Output the [x, y] coordinate of the center of the cell containing the given text.  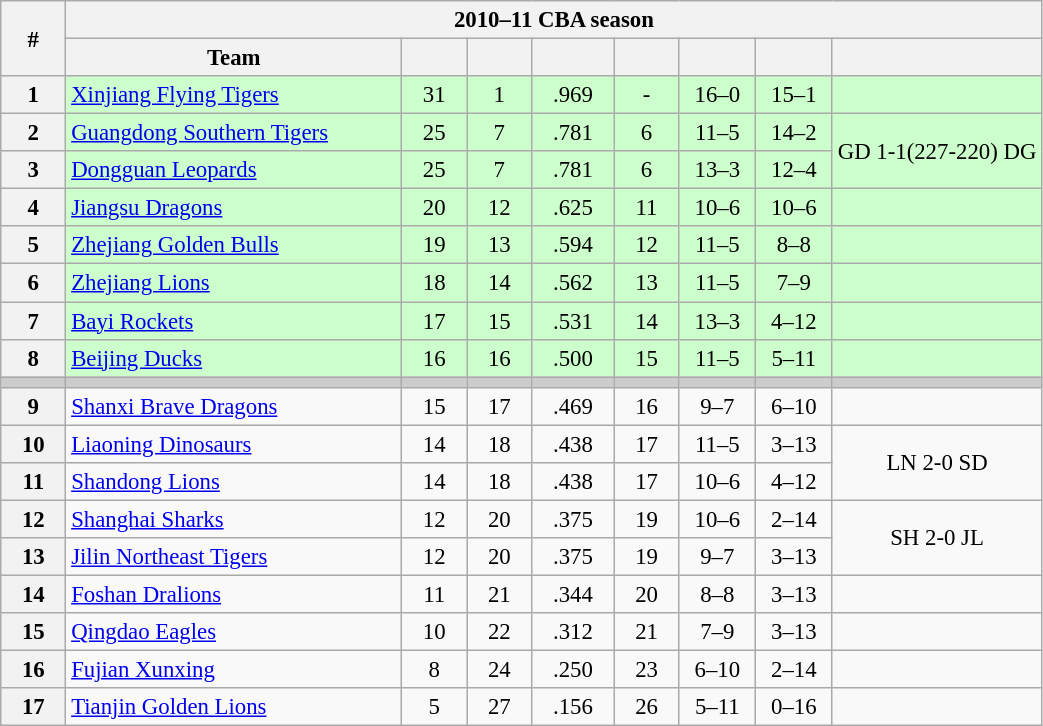
Xinjiang Flying Tigers [234, 95]
26 [646, 707]
31 [434, 95]
27 [500, 707]
.156 [573, 707]
.250 [573, 670]
Shanxi Brave Dragons [234, 406]
Fujian Xunxing [234, 670]
.969 [573, 95]
4 [34, 208]
Shandong Lions [234, 482]
2 [34, 133]
3 [34, 170]
Jiangsu Dragons [234, 208]
Guangdong Southern Tigers [234, 133]
GD 1-1(227-220) DG [937, 152]
15–1 [794, 95]
# [34, 38]
Foshan Dralions [234, 594]
Dongguan Leopards [234, 170]
.500 [573, 358]
23 [646, 670]
.344 [573, 594]
Liaoning Dinosaurs [234, 444]
Tianjin Golden Lions [234, 707]
2010–11 CBA season [554, 20]
.312 [573, 632]
Team [234, 58]
.625 [573, 208]
12–4 [794, 170]
24 [500, 670]
Jilin Northeast Tigers [234, 557]
Bayi Rockets [234, 321]
Shanghai Sharks [234, 519]
Zhejiang Lions [234, 283]
LN 2-0 SD [937, 462]
.562 [573, 283]
Beijing Ducks [234, 358]
22 [500, 632]
- [646, 95]
SH 2-0 JL [937, 538]
Zhejiang Golden Bulls [234, 245]
9 [34, 406]
Qingdao Eagles [234, 632]
14–2 [794, 133]
.531 [573, 321]
.594 [573, 245]
.469 [573, 406]
16–0 [717, 95]
0–16 [794, 707]
